Return (X, Y) of the center of cell containing provided text 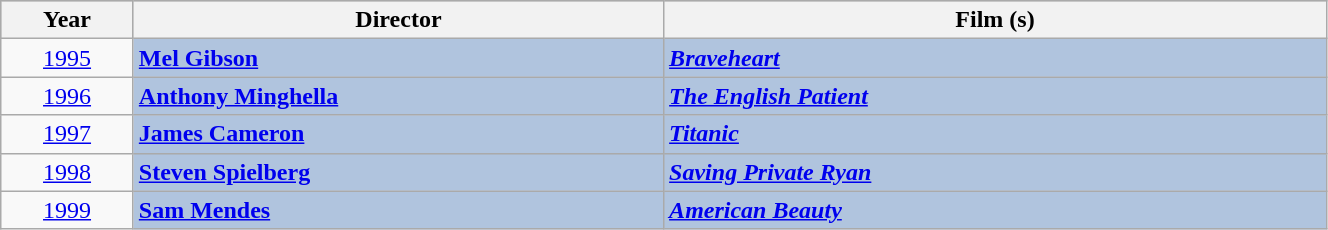
1995 (68, 58)
Director (398, 20)
American Beauty (996, 210)
Year (68, 20)
James Cameron (398, 134)
1997 (68, 134)
Titanic (996, 134)
Anthony Minghella (398, 96)
Braveheart (996, 58)
Film (s) (996, 20)
1996 (68, 96)
1998 (68, 172)
Steven Spielberg (398, 172)
1999 (68, 210)
Saving Private Ryan (996, 172)
Mel Gibson (398, 58)
Sam Mendes (398, 210)
The English Patient (996, 96)
